From the cell containing the given text, extract its center point as [x, y] coordinate. 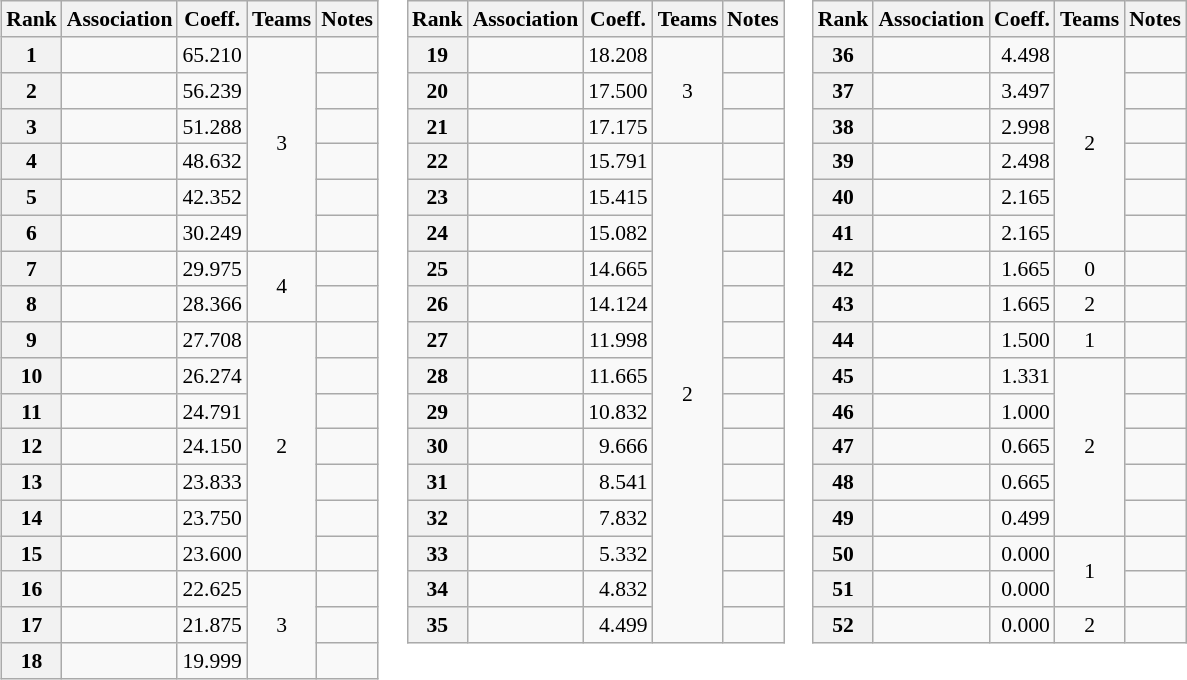
28 [438, 376]
4.499 [618, 625]
36 [844, 55]
11.998 [618, 340]
65.210 [212, 55]
47 [844, 447]
25 [438, 269]
21.875 [212, 625]
14.124 [618, 304]
44 [844, 340]
23.750 [212, 518]
27 [438, 340]
28.366 [212, 304]
3.497 [1022, 91]
2.998 [1022, 126]
49 [844, 518]
43 [844, 304]
24.791 [212, 411]
10.832 [618, 411]
0 [1090, 269]
15.415 [618, 197]
20 [438, 91]
38 [844, 126]
51.288 [212, 126]
24 [438, 233]
18 [32, 661]
26.274 [212, 376]
48 [844, 482]
29 [438, 411]
1.000 [1022, 411]
42.352 [212, 197]
4.498 [1022, 55]
19 [438, 55]
56.239 [212, 91]
15.791 [618, 162]
9.666 [618, 447]
11.665 [618, 376]
24.150 [212, 447]
22.625 [212, 589]
30.249 [212, 233]
27.708 [212, 340]
26 [438, 304]
15.082 [618, 233]
12 [32, 447]
16 [32, 589]
18.208 [618, 55]
33 [438, 554]
7.832 [618, 518]
30 [438, 447]
32 [438, 518]
23 [438, 197]
37 [844, 91]
39 [844, 162]
51 [844, 589]
4.832 [618, 589]
17 [32, 625]
8 [32, 304]
41 [844, 233]
50 [844, 554]
8.541 [618, 482]
46 [844, 411]
13 [32, 482]
0.499 [1022, 518]
10 [32, 376]
21 [438, 126]
34 [438, 589]
23.833 [212, 482]
2.498 [1022, 162]
23.600 [212, 554]
31 [438, 482]
29.975 [212, 269]
22 [438, 162]
35 [438, 625]
48.632 [212, 162]
6 [32, 233]
42 [844, 269]
7 [32, 269]
17.175 [618, 126]
11 [32, 411]
5 [32, 197]
15 [32, 554]
9 [32, 340]
17.500 [618, 91]
40 [844, 197]
1.500 [1022, 340]
1.331 [1022, 376]
19.999 [212, 661]
14.665 [618, 269]
52 [844, 625]
14 [32, 518]
45 [844, 376]
5.332 [618, 554]
